Return the (x, y) coordinate for the center point of the cell that contains the specified text.  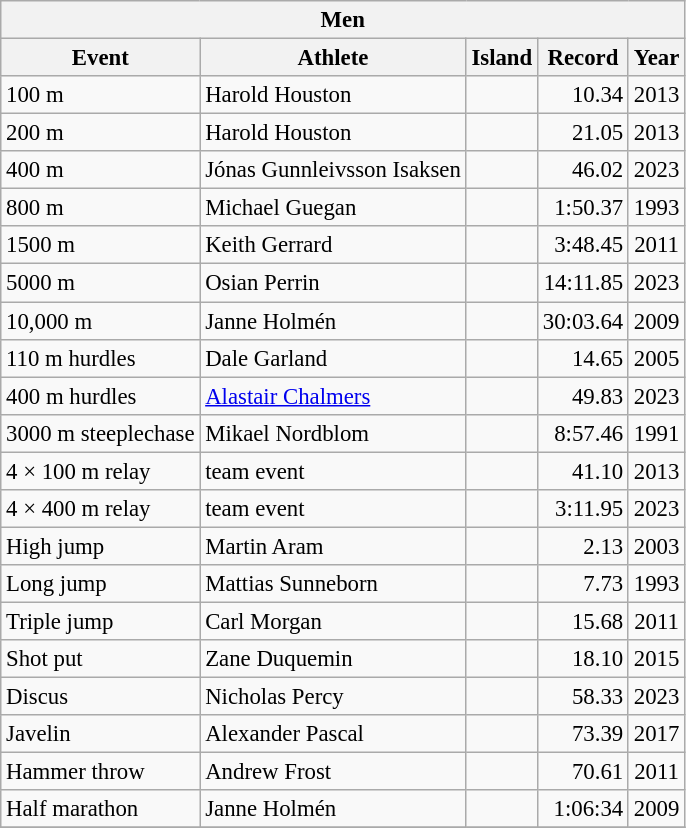
Mattias Sunneborn (333, 584)
Athlete (333, 58)
Mikael Nordblom (333, 433)
Hammer throw (100, 772)
Long jump (100, 584)
Carl Morgan (333, 621)
2003 (656, 546)
Andrew Frost (333, 772)
Triple jump (100, 621)
2005 (656, 358)
8:57.46 (582, 433)
Osian Perrin (333, 283)
2015 (656, 659)
Alexander Pascal (333, 734)
100 m (100, 95)
Javelin (100, 734)
4 × 400 m relay (100, 509)
5000 m (100, 283)
Nicholas Percy (333, 697)
14:11.85 (582, 283)
4 × 100 m relay (100, 471)
49.83 (582, 396)
Michael Guegan (333, 208)
14.65 (582, 358)
Shot put (100, 659)
2017 (656, 734)
3000 m steeplechase (100, 433)
21.05 (582, 133)
41.10 (582, 471)
Men (343, 20)
Martin Aram (333, 546)
3:48.45 (582, 245)
400 m (100, 170)
1:50.37 (582, 208)
200 m (100, 133)
Year (656, 58)
Discus (100, 697)
7.73 (582, 584)
Jónas Gunnleivsson Isaksen (333, 170)
30:03.64 (582, 321)
1500 m (100, 245)
800 m (100, 208)
46.02 (582, 170)
Island (502, 58)
Event (100, 58)
Half marathon (100, 809)
Zane Duquemin (333, 659)
18.10 (582, 659)
70.61 (582, 772)
400 m hurdles (100, 396)
Keith Gerrard (333, 245)
15.68 (582, 621)
High jump (100, 546)
3:11.95 (582, 509)
73.39 (582, 734)
Alastair Chalmers (333, 396)
1991 (656, 433)
1:06:34 (582, 809)
Dale Garland (333, 358)
110 m hurdles (100, 358)
10,000 m (100, 321)
Record (582, 58)
10.34 (582, 95)
2.13 (582, 546)
58.33 (582, 697)
